Search for the cell housing the specified text and yield its [X, Y] center coordinate. 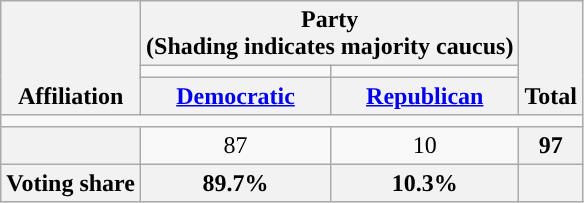
Republican [425, 96]
Affiliation [71, 58]
89.7% [236, 183]
Democratic [236, 96]
Voting share [71, 183]
87 [236, 145]
10 [425, 145]
Total [551, 58]
97 [551, 145]
Party (Shading indicates majority caucus) [330, 34]
10.3% [425, 183]
